For the text-containing cell, return its midpoint in (X, Y) coordinate format. 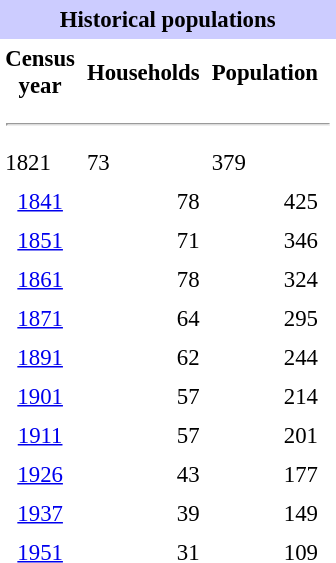
324 (265, 280)
379 (265, 162)
39 (144, 514)
64 (144, 318)
425 (265, 202)
295 (265, 318)
62 (144, 358)
149 (265, 514)
43 (144, 474)
201 (265, 436)
346 (265, 240)
177 (265, 474)
71 (144, 240)
244 (265, 358)
Population (265, 72)
214 (265, 396)
Households (144, 72)
73 (144, 162)
